Return the [x, y] coordinate for the center point of the cell that contains the specified text.  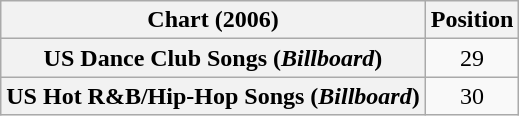
Position [472, 20]
29 [472, 58]
30 [472, 96]
Chart (2006) [213, 20]
US Dance Club Songs (Billboard) [213, 58]
US Hot R&B/Hip-Hop Songs (Billboard) [213, 96]
